Determine the (X, Y) coordinate at the center of the cell enclosing the given text.  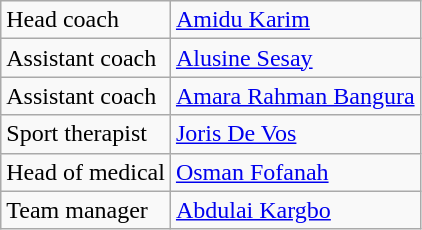
Head of medical (86, 172)
Osman Fofanah (295, 172)
Joris De Vos (295, 134)
Abdulai Kargbo (295, 210)
Alusine Sesay (295, 58)
Team manager (86, 210)
Amidu Karim (295, 20)
Head coach (86, 20)
Amara Rahman Bangura (295, 96)
Sport therapist (86, 134)
